From the cell containing the given text, extract its center point as (X, Y) coordinate. 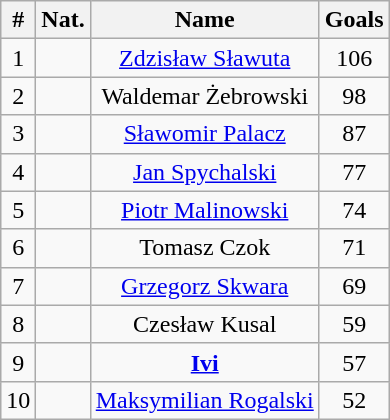
57 (354, 362)
1 (18, 58)
5 (18, 210)
10 (18, 400)
# (18, 20)
7 (18, 286)
Jan Spychalski (204, 172)
106 (354, 58)
71 (354, 248)
98 (354, 96)
Goals (354, 20)
74 (354, 210)
69 (354, 286)
Piotr Malinowski (204, 210)
2 (18, 96)
Zdzisław Sławuta (204, 58)
Nat. (63, 20)
87 (354, 134)
Grzegorz Skwara (204, 286)
Maksymilian Rogalski (204, 400)
59 (354, 324)
8 (18, 324)
Name (204, 20)
9 (18, 362)
4 (18, 172)
77 (354, 172)
Czesław Kusal (204, 324)
52 (354, 400)
Sławomir Palacz (204, 134)
6 (18, 248)
Ivi (204, 362)
Waldemar Żebrowski (204, 96)
3 (18, 134)
Tomasz Czok (204, 248)
